Detect which cell encompasses the target text, then output its [x, y] center coordinate. 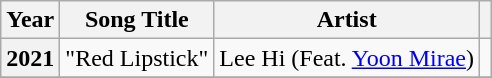
Year [30, 20]
Artist [347, 20]
Song Title [137, 20]
2021 [30, 58]
Lee Hi (Feat. Yoon Mirae) [347, 58]
"Red Lipstick" [137, 58]
